From the cell containing the given text, extract its center point as (x, y) coordinate. 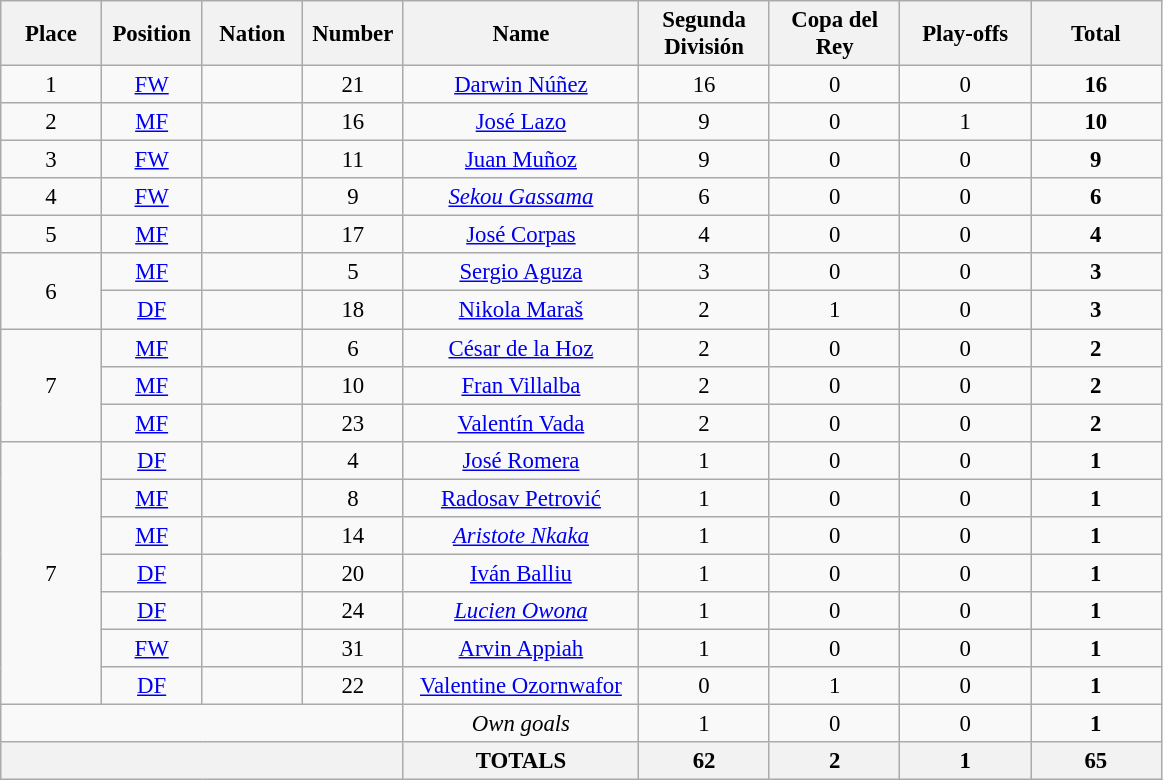
14 (354, 536)
Darwin Núñez (521, 85)
Copa del Rey (834, 34)
Sergio Aguza (521, 273)
Position (152, 34)
8 (354, 498)
Valentine Ozornwafor (521, 686)
Play-offs (966, 34)
José Romera (521, 460)
22 (354, 686)
Fran Villalba (521, 385)
TOTALS (521, 761)
Name (521, 34)
Arvin Appiah (521, 648)
Place (52, 34)
21 (354, 85)
24 (354, 611)
Nation (252, 34)
31 (354, 648)
José Lazo (521, 122)
Total (1096, 34)
Juan Muñoz (521, 160)
Nikola Maraš (521, 310)
17 (354, 235)
Number (354, 34)
20 (354, 573)
18 (354, 310)
65 (1096, 761)
César de la Hoz (521, 348)
Aristote Nkaka (521, 536)
62 (704, 761)
Radosav Petrović (521, 498)
Sekou Gassama (521, 197)
23 (354, 423)
Valentín Vada (521, 423)
11 (354, 160)
Own goals (521, 724)
Lucien Owona (521, 611)
José Corpas (521, 235)
Segunda División (704, 34)
Iván Balliu (521, 573)
